Determine the [X, Y] coordinate at the center of the cell enclosing the given text.  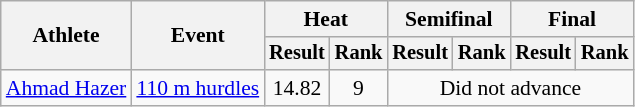
Final [572, 19]
Did not advance [510, 88]
Athlete [66, 36]
Semifinal [448, 19]
Heat [326, 19]
9 [359, 88]
14.82 [297, 88]
Ahmad Hazer [66, 88]
110 m hurdles [198, 88]
Event [198, 36]
